Find where the given text appears and provide that cell's center as [X, Y] coordinate. 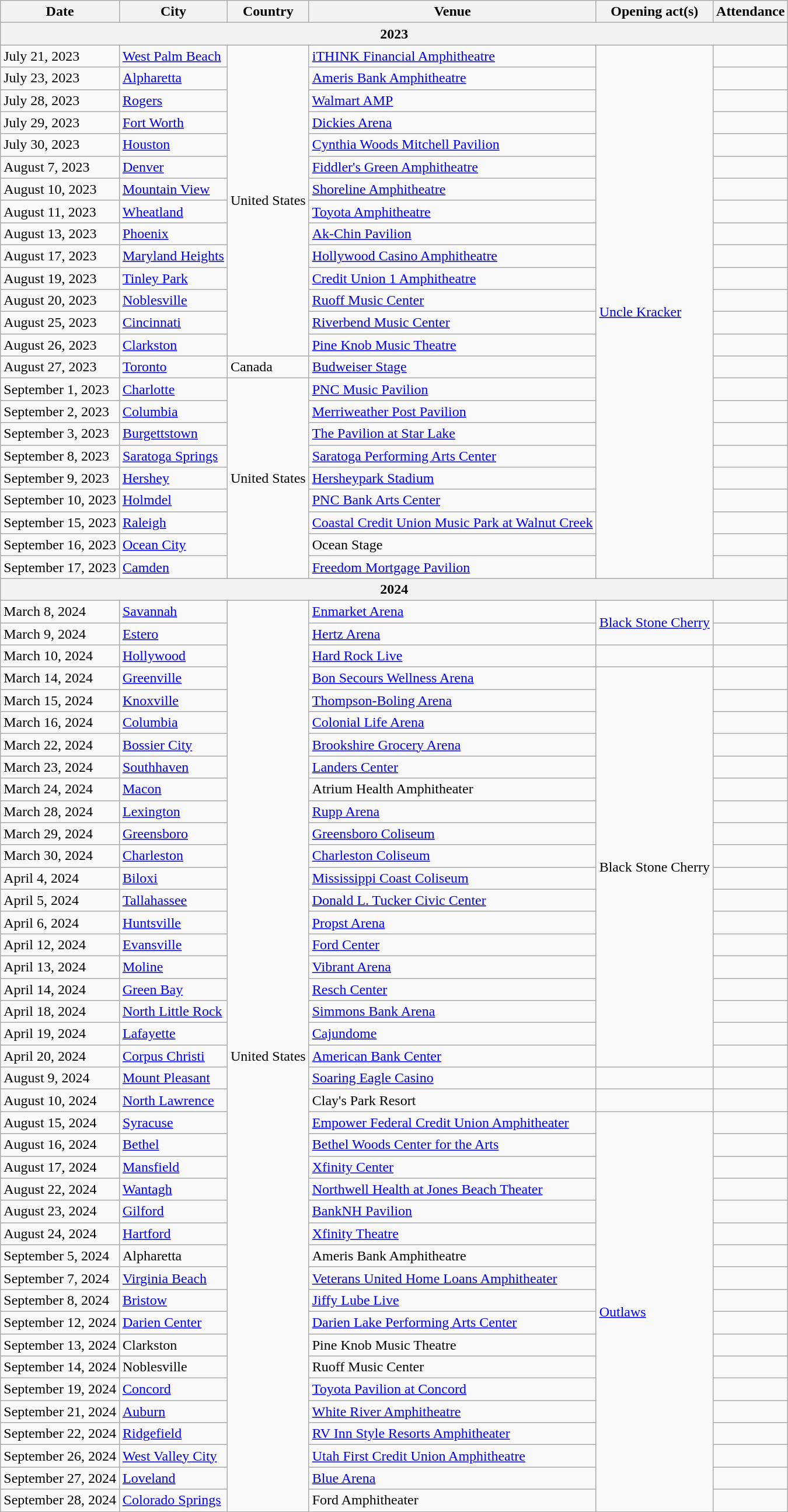
Rupp Arena [452, 811]
Mountain View [173, 189]
Wantagh [173, 1189]
Hartford [173, 1234]
July 21, 2023 [60, 56]
Maryland Heights [173, 256]
Hollywood [173, 656]
Macon [173, 789]
Evansville [173, 945]
Lafayette [173, 1034]
Freedom Mortgage Pavilion [452, 567]
Loveland [173, 1478]
Opening act(s) [654, 12]
Credit Union 1 Amphitheatre [452, 278]
Hersheypark Stadium [452, 478]
July 28, 2023 [60, 100]
September 8, 2023 [60, 456]
North Little Rock [173, 1012]
Darien Center [173, 1322]
Ocean City [173, 545]
Syracuse [173, 1123]
April 14, 2024 [60, 990]
Date [60, 12]
August 22, 2024 [60, 1189]
Charleston Coliseum [452, 856]
Toyota Amphitheatre [452, 211]
September 28, 2024 [60, 1500]
March 28, 2024 [60, 811]
Hertz Arena [452, 633]
April 6, 2024 [60, 922]
March 9, 2024 [60, 633]
Shoreline Amphitheatre [452, 189]
August 7, 2023 [60, 167]
City [173, 12]
Cajundome [452, 1034]
March 29, 2024 [60, 834]
March 30, 2024 [60, 856]
Savannah [173, 611]
West Valley City [173, 1456]
Mississippi Coast Coliseum [452, 878]
March 23, 2024 [60, 767]
August 17, 2023 [60, 256]
Saratoga Performing Arts Center [452, 456]
The Pavilion at Star Lake [452, 434]
Saratoga Springs [173, 456]
American Bank Center [452, 1056]
March 15, 2024 [60, 701]
Thompson-Boling Arena [452, 701]
Hershey [173, 478]
Biloxi [173, 878]
Greensboro [173, 834]
April 18, 2024 [60, 1012]
April 19, 2024 [60, 1034]
Utah First Credit Union Amphitheatre [452, 1456]
Enmarket Arena [452, 611]
Fort Worth [173, 123]
August 24, 2024 [60, 1234]
Wheatland [173, 211]
September 2, 2023 [60, 412]
September 19, 2024 [60, 1389]
Bossier City [173, 745]
Northwell Health at Jones Beach Theater [452, 1189]
Xfinity Center [452, 1167]
September 12, 2024 [60, 1322]
Blue Arena [452, 1478]
September 7, 2024 [60, 1278]
Holmdel [173, 500]
August 11, 2023 [60, 211]
Venue [452, 12]
August 27, 2023 [60, 367]
Ford Center [452, 945]
August 15, 2024 [60, 1123]
September 15, 2023 [60, 522]
Toronto [173, 367]
PNC Bank Arts Center [452, 500]
April 5, 2024 [60, 900]
Virginia Beach [173, 1278]
September 8, 2024 [60, 1300]
PNC Music Pavilion [452, 389]
Hard Rock Live [452, 656]
BankNH Pavilion [452, 1211]
Outlaws [654, 1311]
Clay's Park Resort [452, 1100]
Mount Pleasant [173, 1078]
Camden [173, 567]
March 10, 2024 [60, 656]
July 23, 2023 [60, 78]
Budweiser Stage [452, 367]
August 13, 2023 [60, 234]
Ridgefield [173, 1434]
Xfinity Theatre [452, 1234]
Jiffy Lube Live [452, 1300]
2023 [395, 34]
Bethel [173, 1145]
North Lawrence [173, 1100]
Auburn [173, 1412]
Ak-Chin Pavilion [452, 234]
Mansfield [173, 1167]
Huntsville [173, 922]
Tinley Park [173, 278]
Greensboro Coliseum [452, 834]
Uncle Kracker [654, 312]
Bethel Woods Center for the Arts [452, 1145]
Raleigh [173, 522]
Riverbend Music Center [452, 323]
Moline [173, 967]
September 14, 2024 [60, 1367]
September 16, 2023 [60, 545]
Coastal Credit Union Music Park at Walnut Creek [452, 522]
August 10, 2024 [60, 1100]
August 20, 2023 [60, 301]
August 23, 2024 [60, 1211]
RV Inn Style Resorts Amphitheater [452, 1434]
2024 [395, 589]
Charleston [173, 856]
Veterans United Home Loans Amphitheater [452, 1278]
April 12, 2024 [60, 945]
August 16, 2024 [60, 1145]
March 8, 2024 [60, 611]
Donald L. Tucker Civic Center [452, 900]
Cincinnati [173, 323]
September 5, 2024 [60, 1256]
August 19, 2023 [60, 278]
West Palm Beach [173, 56]
Southhaven [173, 767]
September 13, 2024 [60, 1344]
April 4, 2024 [60, 878]
August 10, 2023 [60, 189]
Empower Federal Credit Union Amphitheater [452, 1123]
Denver [173, 167]
Propst Arena [452, 922]
Ford Amphitheater [452, 1500]
Colonial Life Arena [452, 723]
April 20, 2024 [60, 1056]
September 21, 2024 [60, 1412]
September 3, 2023 [60, 434]
March 14, 2024 [60, 678]
Knoxville [173, 701]
Estero [173, 633]
September 10, 2023 [60, 500]
Hollywood Casino Amphitheatre [452, 256]
Darien Lake Performing Arts Center [452, 1322]
Houston [173, 145]
Green Bay [173, 990]
Fiddler's Green Amphitheatre [452, 167]
Simmons Bank Arena [452, 1012]
Colorado Springs [173, 1500]
March 24, 2024 [60, 789]
Toyota Pavilion at Concord [452, 1389]
Corpus Christi [173, 1056]
Soaring Eagle Casino [452, 1078]
Concord [173, 1389]
Merriweather Post Pavilion [452, 412]
Resch Center [452, 990]
Brookshire Grocery Arena [452, 745]
August 9, 2024 [60, 1078]
Vibrant Arena [452, 967]
Bristow [173, 1300]
Atrium Health Amphitheater [452, 789]
Bon Secours Wellness Arena [452, 678]
Burgettstown [173, 434]
Canada [268, 367]
Charlotte [173, 389]
July 30, 2023 [60, 145]
August 17, 2024 [60, 1167]
Walmart AMP [452, 100]
Greenville [173, 678]
Attendance [751, 12]
Cynthia Woods Mitchell Pavilion [452, 145]
Ocean Stage [452, 545]
iTHINK Financial Amphitheatre [452, 56]
September 17, 2023 [60, 567]
September 22, 2024 [60, 1434]
September 1, 2023 [60, 389]
March 16, 2024 [60, 723]
September 9, 2023 [60, 478]
April 13, 2024 [60, 967]
Lexington [173, 811]
Dickies Arena [452, 123]
Phoenix [173, 234]
Rogers [173, 100]
Gilford [173, 1211]
September 27, 2024 [60, 1478]
August 26, 2023 [60, 345]
September 26, 2024 [60, 1456]
Country [268, 12]
Landers Center [452, 767]
Tallahassee [173, 900]
White River Amphitheatre [452, 1412]
March 22, 2024 [60, 745]
July 29, 2023 [60, 123]
August 25, 2023 [60, 323]
